For the text-containing cell, return its midpoint in (x, y) coordinate format. 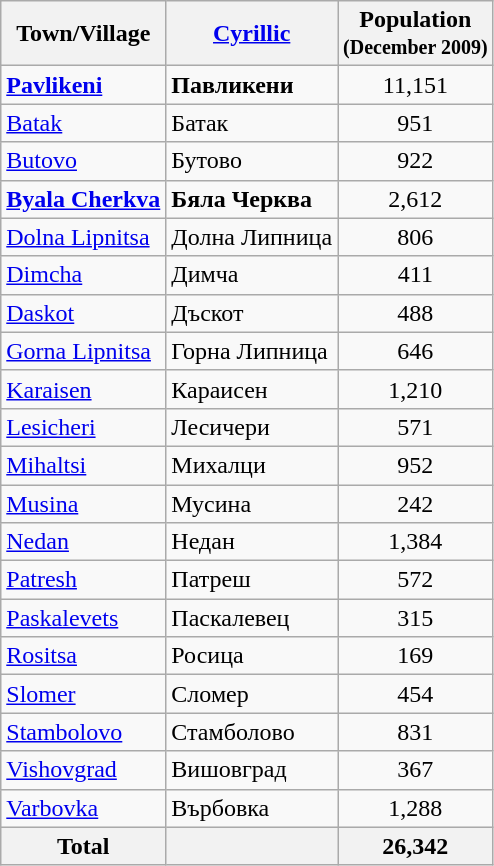
Долна Липница (252, 237)
Dimcha (84, 275)
Stambolovo (84, 732)
Cyrillic (252, 34)
2,612 (416, 199)
Караисен (252, 389)
Мусина (252, 503)
1,288 (416, 808)
Вишовград (252, 770)
Недан (252, 542)
951 (416, 123)
Rositsa (84, 656)
Karaisen (84, 389)
Росица (252, 656)
Gorna Lipnitsa (84, 351)
Byala Cherkva (84, 199)
952 (416, 465)
Paskalevets (84, 618)
Population(December 2009) (416, 34)
Batak (84, 123)
Дъскот (252, 313)
1,384 (416, 542)
Паскалевец (252, 618)
Nedan (84, 542)
454 (416, 694)
488 (416, 313)
367 (416, 770)
Lesicheri (84, 427)
Батак (252, 123)
Бяла Черква (252, 199)
Dolna Lipnitsa (84, 237)
Butovo (84, 161)
Лесичери (252, 427)
Павликени (252, 85)
Total (84, 846)
Vishovgrad (84, 770)
922 (416, 161)
Musina (84, 503)
242 (416, 503)
Върбовка (252, 808)
Горна Липница (252, 351)
315 (416, 618)
11,151 (416, 85)
Daskot (84, 313)
646 (416, 351)
Патреш (252, 580)
Slomer (84, 694)
Сломер (252, 694)
411 (416, 275)
Димча (252, 275)
Pavlikeni (84, 85)
Стамболово (252, 732)
571 (416, 427)
Михалци (252, 465)
831 (416, 732)
Town/Village (84, 34)
Mihaltsi (84, 465)
1,210 (416, 389)
Patresh (84, 580)
Varbovka (84, 808)
Бутово (252, 161)
169 (416, 656)
572 (416, 580)
26,342 (416, 846)
806 (416, 237)
